Provide the [X, Y] coordinate of the cell's center where the given text is located.  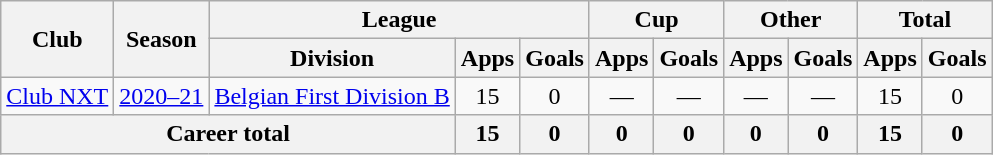
Club NXT [58, 96]
2020–21 [162, 96]
Club [58, 39]
Cup [656, 20]
League [400, 20]
Season [162, 39]
Other [791, 20]
Belgian First Division B [332, 96]
Total [925, 20]
Division [332, 58]
Career total [228, 134]
